Identify which cell holds the provided text, then report its (x, y) central coordinate. 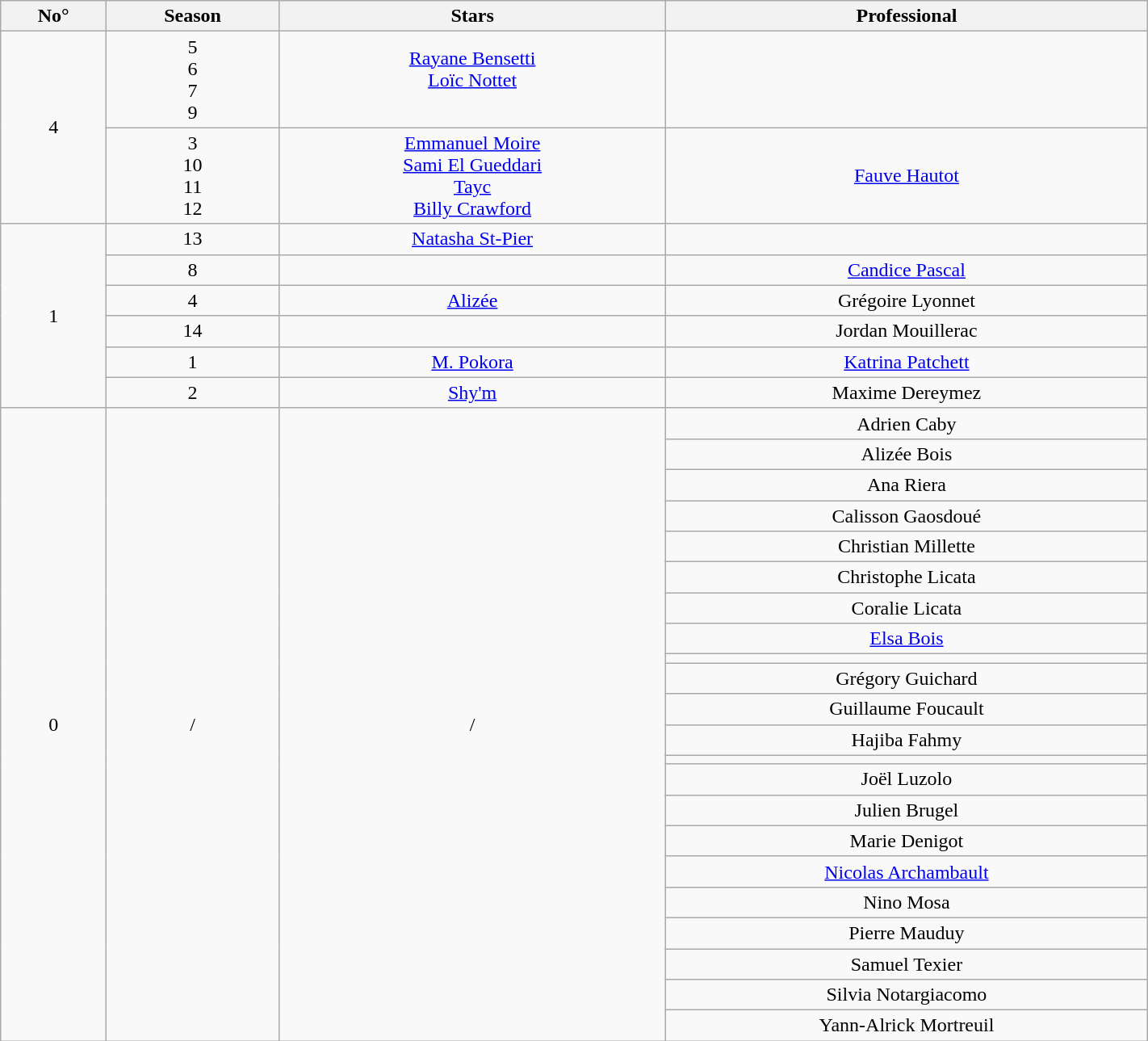
14 (193, 331)
Stars (473, 16)
Grégory Guichard (907, 678)
Rayane BensettiLoïc Nottet (473, 79)
Alizée (473, 300)
Christian Millette (907, 547)
Natasha St-Pier (473, 239)
Marie Denigot (907, 841)
Shy'm (473, 392)
8 (193, 270)
Grégoire Lyonnet (907, 300)
Nino Mosa (907, 902)
M. Pokora (473, 362)
Ana Riera (907, 485)
Emmanuel MoireSami El GueddariTaycBilly Crawford (473, 176)
Jordan Mouillerac (907, 331)
Christophe Licata (907, 577)
2 (193, 392)
Adrien Caby (907, 423)
Coralie Licata (907, 608)
3101112 (193, 176)
Alizée Bois (907, 454)
Fauve Hautot (907, 176)
0 (53, 724)
Hajiba Fahmy (907, 740)
Julien Brugel (907, 810)
No° (53, 16)
Guillaume Foucault (907, 709)
Professional (907, 16)
Calisson Gaosdoué (907, 516)
Maxime Dereymez (907, 392)
Pierre Mauduy (907, 933)
5679 (193, 79)
Joël Luzolo (907, 779)
Samuel Texier (907, 963)
Yann-Alrick Mortreuil (907, 1026)
Silvia Notargiacomo (907, 995)
Season (193, 16)
Candice Pascal (907, 270)
Katrina Patchett (907, 362)
Elsa Bois (907, 639)
Nicolas Archambault (907, 871)
13 (193, 239)
